Return [x, y] of the center of cell containing provided text 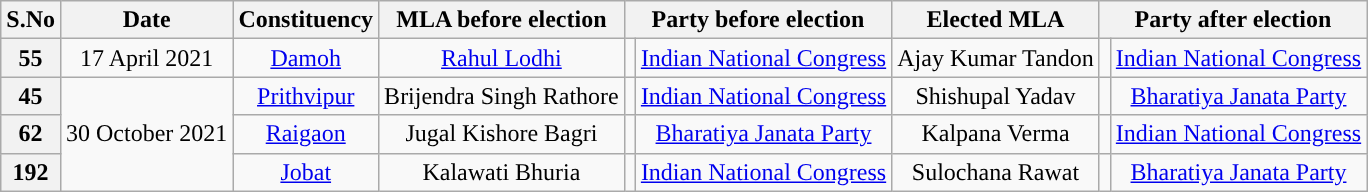
S.No [31, 20]
Constituency [306, 20]
45 [31, 96]
Party after election [1232, 20]
Kalawati Bhuria [502, 172]
Shishupal Yadav [996, 96]
Rahul Lodhi [502, 58]
Date [146, 20]
Prithvipur [306, 96]
Jobat [306, 172]
55 [31, 58]
Brijendra Singh Rathore [502, 96]
17 April 2021 [146, 58]
Sulochana Rawat [996, 172]
Damoh [306, 58]
MLA before election [502, 20]
Elected MLA [996, 20]
Ajay Kumar Tandon [996, 58]
Jugal Kishore Bagri [502, 134]
30 October 2021 [146, 134]
62 [31, 134]
Party before election [758, 20]
192 [31, 172]
Raigaon [306, 134]
Kalpana Verma [996, 134]
